Find where the given text appears and provide that cell's center as [X, Y] coordinate. 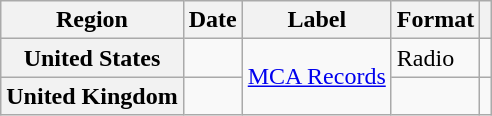
Region [92, 20]
MCA Records [316, 77]
Date [212, 20]
Label [316, 20]
Radio [435, 58]
United States [92, 58]
Format [435, 20]
United Kingdom [92, 96]
